Capture the cell that displays the provided text and extract its (x, y) central coordinate. 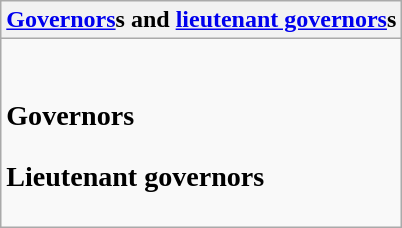
GovernorsLieutenant governors (202, 133)
Governorss and lieutenant governorss (202, 20)
